For the text-containing cell, return its midpoint in [X, Y] coordinate format. 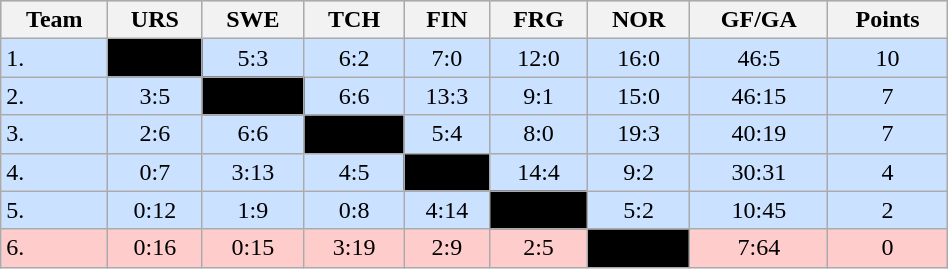
4:5 [354, 172]
TCH [354, 20]
4. [54, 172]
NOR [638, 20]
2 [888, 210]
2:6 [155, 134]
2:9 [446, 248]
URS [155, 20]
40:19 [759, 134]
Team [54, 20]
6. [54, 248]
13:3 [446, 96]
4:14 [446, 210]
46:5 [759, 58]
3:13 [253, 172]
14:4 [538, 172]
3. [54, 134]
5. [54, 210]
0:8 [354, 210]
16:0 [638, 58]
46:15 [759, 96]
0:15 [253, 248]
10 [888, 58]
12:0 [538, 58]
5:4 [446, 134]
SWE [253, 20]
5:3 [253, 58]
19:3 [638, 134]
2:5 [538, 248]
15:0 [638, 96]
7:0 [446, 58]
3:19 [354, 248]
5:2 [638, 210]
0 [888, 248]
Points [888, 20]
2. [54, 96]
7:64 [759, 248]
6:2 [354, 58]
9:1 [538, 96]
FRG [538, 20]
8:0 [538, 134]
1. [54, 58]
FIN [446, 20]
0:12 [155, 210]
30:31 [759, 172]
10:45 [759, 210]
3:5 [155, 96]
GF/GA [759, 20]
9:2 [638, 172]
0:7 [155, 172]
4 [888, 172]
1:9 [253, 210]
0:16 [155, 248]
